Scan for the cell matching the given text and deliver its [X, Y] coordinate at center. 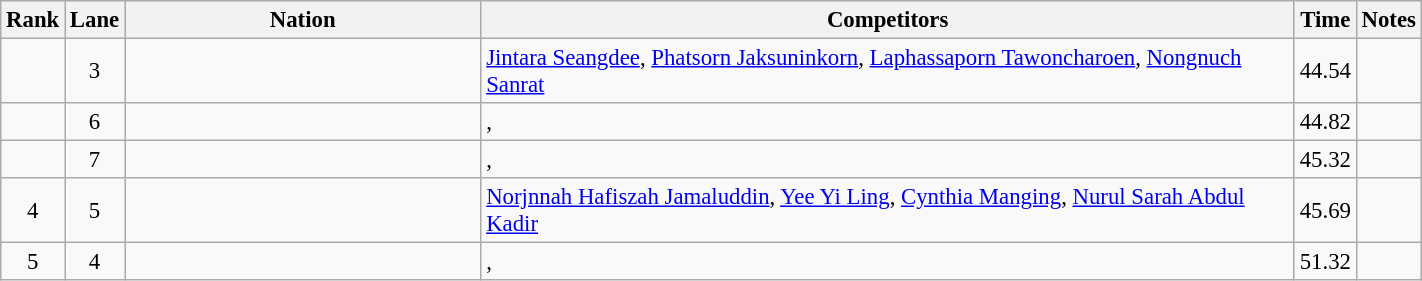
45.69 [1325, 210]
Notes [1388, 20]
44.82 [1325, 122]
51.32 [1325, 262]
6 [95, 122]
Nation [303, 20]
Rank [33, 20]
Competitors [888, 20]
Jintara Seangdee, Phatsorn Jaksuninkorn, Laphassaporn Tawoncharoen, Nongnuch Sanrat [888, 72]
45.32 [1325, 160]
44.54 [1325, 72]
7 [95, 160]
Time [1325, 20]
Norjnnah Hafiszah Jamaluddin, Yee Yi Ling, Cynthia Manging, Nurul Sarah Abdul Kadir [888, 210]
3 [95, 72]
Lane [95, 20]
